Return the [x, y] coordinate for the center point of the cell that contains the specified text.  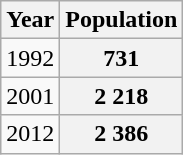
2001 [30, 96]
2 218 [122, 96]
2 386 [122, 134]
1992 [30, 58]
731 [122, 58]
2012 [30, 134]
Year [30, 20]
Population [122, 20]
